Return [X, Y] of the center of cell containing provided text 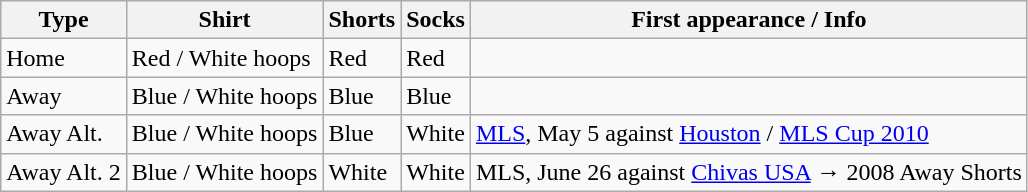
Home [64, 58]
Away Alt. [64, 134]
Shirt [224, 20]
MLS, June 26 against Chivas USA → 2008 Away Shorts [748, 172]
First appearance / Info [748, 20]
Socks [436, 20]
Away Alt. 2 [64, 172]
Red / White hoops [224, 58]
Shorts [362, 20]
Type [64, 20]
Away [64, 96]
MLS, May 5 against Houston / MLS Cup 2010 [748, 134]
